Identify which cell holds the provided text, then report its [X, Y] central coordinate. 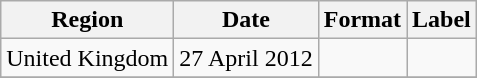
United Kingdom [88, 58]
Date [246, 20]
Region [88, 20]
27 April 2012 [246, 58]
Format [362, 20]
Label [442, 20]
